Locate the cell with the specified text and output its [X, Y] center coordinate. 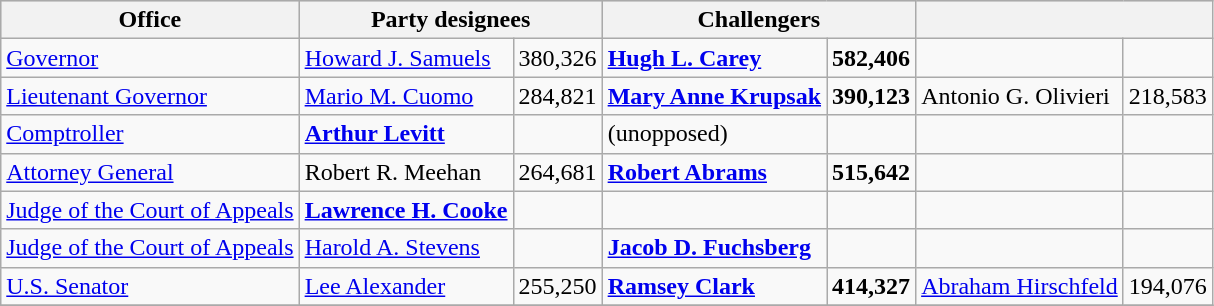
Comptroller [150, 134]
Robert Abrams [714, 172]
Arthur Levitt [406, 134]
255,250 [558, 286]
Robert R. Meehan [406, 172]
Antonio G. Olivieri [1020, 96]
284,821 [558, 96]
582,406 [872, 58]
218,583 [1168, 96]
(unopposed) [714, 134]
Challengers [759, 20]
Harold A. Stevens [406, 248]
Lawrence H. Cooke [406, 210]
Mario M. Cuomo [406, 96]
Party designees [450, 20]
390,123 [872, 96]
Office [150, 20]
Ramsey Clark [714, 286]
U.S. Senator [150, 286]
380,326 [558, 58]
Attorney General [150, 172]
Mary Anne Krupsak [714, 96]
Jacob D. Fuchsberg [714, 248]
Lee Alexander [406, 286]
264,681 [558, 172]
515,642 [872, 172]
414,327 [872, 286]
Hugh L. Carey [714, 58]
Lieutenant Governor [150, 96]
Abraham Hirschfeld [1020, 286]
194,076 [1168, 286]
Howard J. Samuels [406, 58]
Governor [150, 58]
